Return the [x, y] coordinate for the center point of the cell that contains the specified text.  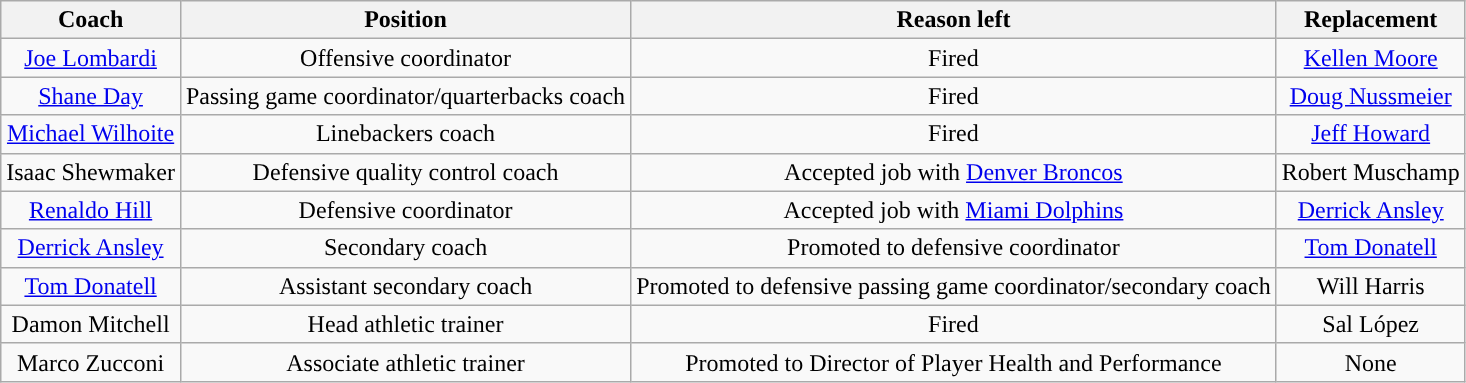
Doug Nussmeier [1370, 96]
Defensive quality control coach [405, 172]
Jeff Howard [1370, 134]
Offensive coordinator [405, 58]
Michael Wilhoite [91, 134]
Coach [91, 20]
Promoted to defensive passing game coordinator/secondary coach [954, 286]
Joe Lombardi [91, 58]
Kellen Moore [1370, 58]
Head athletic trainer [405, 324]
Promoted to defensive coordinator [954, 248]
Passing game coordinator/quarterbacks coach [405, 96]
Assistant secondary coach [405, 286]
Sal López [1370, 324]
Isaac Shewmaker [91, 172]
Defensive coordinator [405, 210]
Accepted job with Denver Broncos [954, 172]
Renaldo Hill [91, 210]
Reason left [954, 20]
Damon Mitchell [91, 324]
Accepted job with Miami Dolphins [954, 210]
Replacement [1370, 20]
Secondary coach [405, 248]
Marco Zucconi [91, 362]
Shane Day [91, 96]
Position [405, 20]
Will Harris [1370, 286]
None [1370, 362]
Promoted to Director of Player Health and Performance [954, 362]
Linebackers coach [405, 134]
Associate athletic trainer [405, 362]
Robert Muschamp [1370, 172]
